Extract the (X, Y) coordinate from the center of the cell holding the provided text.  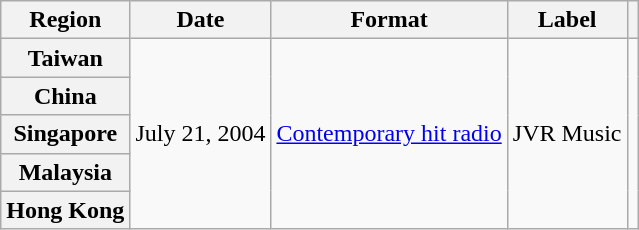
Label (567, 20)
Malaysia (66, 172)
Region (66, 20)
China (66, 96)
JVR Music (567, 134)
July 21, 2004 (200, 134)
Hong Kong (66, 210)
Format (389, 20)
Date (200, 20)
Singapore (66, 134)
Contemporary hit radio (389, 134)
Taiwan (66, 58)
